Provide the [x, y] coordinate of the cell's center where the given text is located.  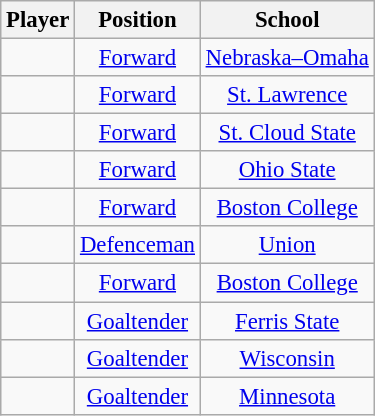
St. Cloud State [287, 133]
Wisconsin [287, 358]
School [287, 20]
Position [138, 20]
St. Lawrence [287, 95]
Nebraska–Omaha [287, 58]
Player [38, 20]
Ferris State [287, 321]
Minnesota [287, 396]
Defenceman [138, 245]
Ohio State [287, 170]
Union [287, 245]
